Determine the (x, y) coordinate at the center of the cell enclosing the given text.  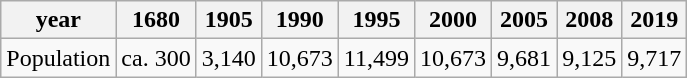
2005 (524, 20)
2008 (590, 20)
3,140 (228, 58)
1990 (300, 20)
Population (58, 58)
2019 (654, 20)
year (58, 20)
9,125 (590, 58)
1995 (376, 20)
9,681 (524, 58)
ca. 300 (156, 58)
1905 (228, 20)
9,717 (654, 58)
2000 (452, 20)
11,499 (376, 58)
1680 (156, 20)
